From the cell containing the given text, extract its center point as (x, y) coordinate. 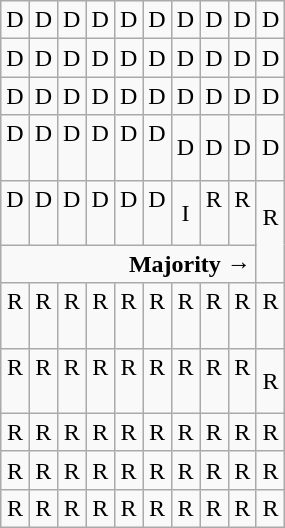
Majority → (129, 264)
I (185, 212)
